Provide the [X, Y] coordinate of the cell's center where the given text is located.  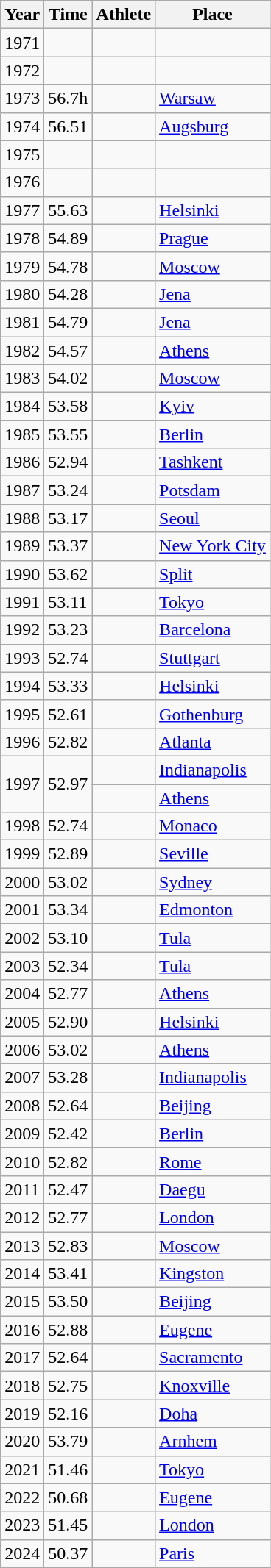
54.89 [68, 238]
2013 [22, 1246]
1989 [22, 546]
53.17 [68, 518]
Warsaw [213, 99]
53.10 [68, 938]
Barcelona [213, 630]
2021 [22, 1469]
52.90 [68, 1022]
1996 [22, 742]
2000 [22, 882]
2015 [22, 1302]
53.58 [68, 407]
54.28 [68, 294]
1986 [22, 462]
Augsburg [213, 126]
2014 [22, 1274]
Athlete [124, 15]
53.28 [68, 1078]
Tashkent [213, 462]
1971 [22, 43]
50.68 [68, 1497]
2016 [22, 1330]
52.75 [68, 1386]
1995 [22, 714]
1992 [22, 630]
New York City [213, 546]
2022 [22, 1497]
Kingston [213, 1274]
2018 [22, 1386]
2011 [22, 1189]
2009 [22, 1134]
50.37 [68, 1553]
1972 [22, 71]
1987 [22, 490]
2004 [22, 994]
52.94 [68, 462]
53.11 [68, 602]
Seoul [213, 518]
56.51 [68, 126]
1997 [22, 784]
1980 [22, 294]
51.46 [68, 1469]
1977 [22, 210]
Seville [213, 854]
53.37 [68, 546]
52.83 [68, 1246]
1981 [22, 322]
Monaco [213, 826]
1979 [22, 266]
Daegu [213, 1189]
52.34 [68, 966]
52.61 [68, 714]
1985 [22, 434]
Potsdam [213, 490]
53.23 [68, 630]
1993 [22, 658]
53.33 [68, 686]
2007 [22, 1078]
55.63 [68, 210]
Sacramento [213, 1358]
1988 [22, 518]
1973 [22, 99]
53.62 [68, 574]
52.16 [68, 1414]
2012 [22, 1217]
Place [213, 15]
54.78 [68, 266]
1994 [22, 686]
Sydney [213, 882]
1990 [22, 574]
2006 [22, 1050]
Atlanta [213, 742]
1982 [22, 351]
Split [213, 574]
2005 [22, 1022]
Arnhem [213, 1442]
1974 [22, 126]
2003 [22, 966]
2002 [22, 938]
Stuttgart [213, 658]
1999 [22, 854]
Edmonton [213, 910]
1991 [22, 602]
Doha [213, 1414]
Rome [213, 1161]
53.55 [68, 434]
2008 [22, 1106]
53.50 [68, 1302]
2023 [22, 1525]
Kyiv [213, 407]
54.57 [68, 351]
1983 [22, 379]
1998 [22, 826]
2019 [22, 1414]
52.47 [68, 1189]
56.7h [68, 99]
2010 [22, 1161]
1975 [22, 154]
54.79 [68, 322]
2001 [22, 910]
Time [68, 15]
Gothenburg [213, 714]
1978 [22, 238]
Knoxville [213, 1386]
53.79 [68, 1442]
53.41 [68, 1274]
Year [22, 15]
53.34 [68, 910]
51.45 [68, 1525]
52.89 [68, 854]
Paris [213, 1553]
Prague [213, 238]
1976 [22, 182]
2024 [22, 1553]
52.97 [68, 784]
54.02 [68, 379]
52.88 [68, 1330]
1984 [22, 407]
2017 [22, 1358]
52.42 [68, 1134]
2020 [22, 1442]
53.24 [68, 490]
